From the cell containing the given text, extract its center point as (X, Y) coordinate. 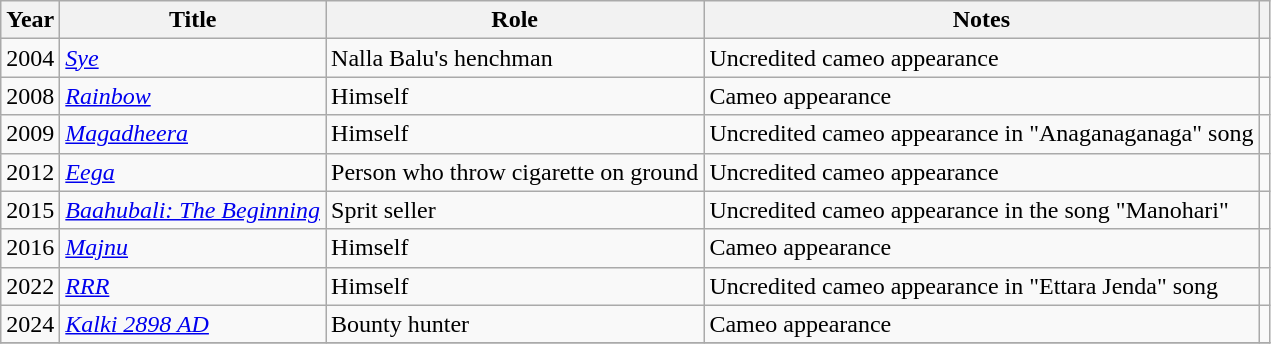
Rainbow (193, 96)
Nalla Balu's henchman (515, 58)
Kalki 2898 AD (193, 324)
Baahubali: The Beginning (193, 210)
Person who throw cigarette on ground (515, 172)
2008 (30, 96)
2016 (30, 248)
2024 (30, 324)
Magadheera (193, 134)
2004 (30, 58)
Notes (982, 20)
Uncredited cameo appearance in "Ettara Jenda" song (982, 286)
Title (193, 20)
Bounty hunter (515, 324)
Uncredited cameo appearance in the song "Manohari" (982, 210)
2015 (30, 210)
Eega (193, 172)
Sprit seller (515, 210)
Majnu (193, 248)
Year (30, 20)
Role (515, 20)
Sye (193, 58)
2009 (30, 134)
2012 (30, 172)
RRR (193, 286)
Uncredited cameo appearance in "Anaganaganaga" song (982, 134)
2022 (30, 286)
